Find where the given text appears and provide that cell's center as (X, Y) coordinate. 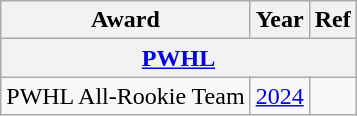
PWHL (178, 58)
PWHL All-Rookie Team (126, 96)
Ref (332, 20)
2024 (280, 96)
Year (280, 20)
Award (126, 20)
